Determine the (X, Y) coordinate at the center of the cell enclosing the given text.  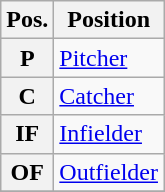
IF (28, 134)
Pitcher (109, 58)
OF (28, 172)
Infielder (109, 134)
Position (109, 20)
P (28, 58)
Outfielder (109, 172)
C (28, 96)
Catcher (109, 96)
Pos. (28, 20)
